Return the [X, Y] coordinate for the center point of the cell that contains the specified text.  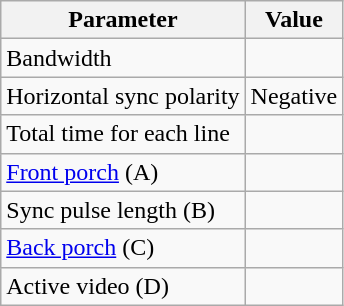
Front porch (A) [123, 172]
Value [294, 20]
Horizontal sync polarity [123, 96]
Sync pulse length (B) [123, 210]
Back porch (C) [123, 248]
Parameter [123, 20]
Bandwidth [123, 58]
Total time for each line [123, 134]
Negative [294, 96]
Active video (D) [123, 286]
